From the cell containing the given text, extract its center point as (X, Y) coordinate. 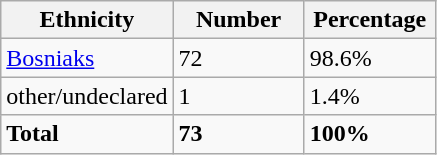
72 (238, 58)
Total (87, 134)
100% (370, 134)
73 (238, 134)
Ethnicity (87, 20)
Percentage (370, 20)
other/undeclared (87, 96)
98.6% (370, 58)
1 (238, 96)
Bosniaks (87, 58)
Number (238, 20)
1.4% (370, 96)
